Find where the given text appears and provide that cell's center as [x, y] coordinate. 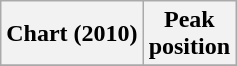
Chart (2010) [72, 34]
Peakposition [189, 34]
